Provide the [X, Y] coordinate of the cell's center where the given text is located.  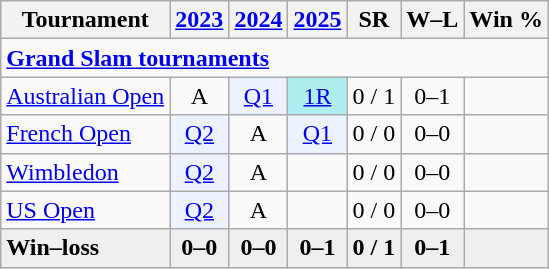
US Open [86, 210]
2023 [200, 20]
French Open [86, 134]
Win–loss [86, 248]
SR [374, 20]
Wimbledon [86, 172]
2025 [318, 20]
2024 [258, 20]
W–L [432, 20]
1R [318, 96]
Grand Slam tournaments [275, 58]
Australian Open [86, 96]
Win % [506, 20]
Tournament [86, 20]
